Pinpoint the cell where the given text exists, returning its (x, y) midpoint coordinate. 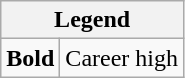
Career high (122, 58)
Legend (92, 20)
Bold (30, 58)
